Scan for the cell matching the given text and deliver its (X, Y) coordinate at center. 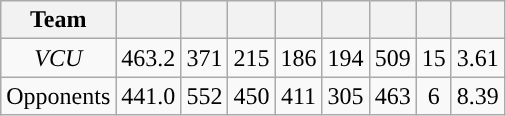
6 (434, 96)
463.2 (148, 58)
186 (298, 58)
552 (204, 96)
450 (252, 96)
441.0 (148, 96)
3.61 (478, 58)
15 (434, 58)
411 (298, 96)
194 (346, 58)
305 (346, 96)
509 (392, 58)
215 (252, 58)
Opponents (58, 96)
463 (392, 96)
Team (58, 20)
VCU (58, 58)
8.39 (478, 96)
371 (204, 58)
